Search for the cell housing the specified text and yield its [X, Y] center coordinate. 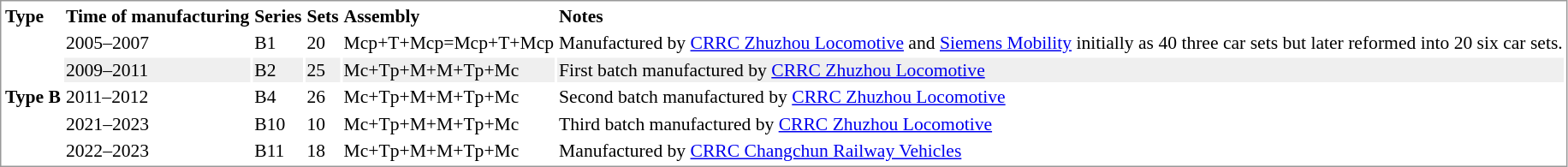
Second batch manufactured by CRRC Zhuzhou Locomotive [1061, 97]
18 [323, 151]
Mcp+T+Mcp=Mcp+T+Mcp [448, 43]
Series [278, 15]
B11 [278, 151]
First batch manufactured by CRRC Zhuzhou Locomotive [1061, 70]
Notes [1061, 15]
2022–2023 [157, 151]
Time of manufacturing [157, 15]
B2 [278, 70]
B10 [278, 123]
B4 [278, 97]
Type B [33, 97]
Third batch manufactured by CRRC Zhuzhou Locomotive [1061, 123]
Type [33, 15]
2005–2007 [157, 43]
20 [323, 43]
Assembly [448, 15]
26 [323, 97]
2021–2023 [157, 123]
Manufactured by CRRC Changchun Railway Vehicles [1061, 151]
10 [323, 123]
2009–2011 [157, 70]
B1 [278, 43]
25 [323, 70]
2011–2012 [157, 97]
Sets [323, 15]
Manufactured by CRRC Zhuzhou Locomotive and Siemens Mobility initially as 40 three car sets but later reformed into 20 six car sets. [1061, 43]
